Determine the (x, y) coordinate at the center of the cell enclosing the given text.  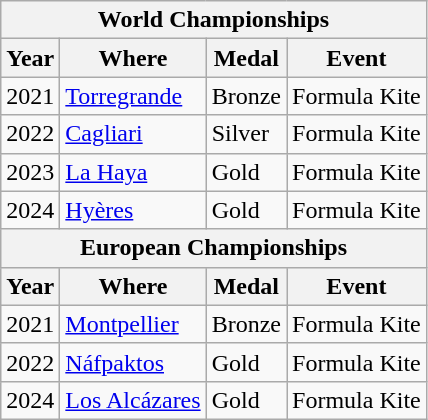
Montpellier (133, 324)
Náfpaktos (133, 362)
European Championships (214, 248)
World Championships (214, 20)
Hyères (133, 210)
Cagliari (133, 134)
Torregrande (133, 96)
2023 (30, 172)
Silver (246, 134)
La Haya (133, 172)
Los Alcázares (133, 400)
